Output the [X, Y] coordinate of the center of the cell containing the given text.  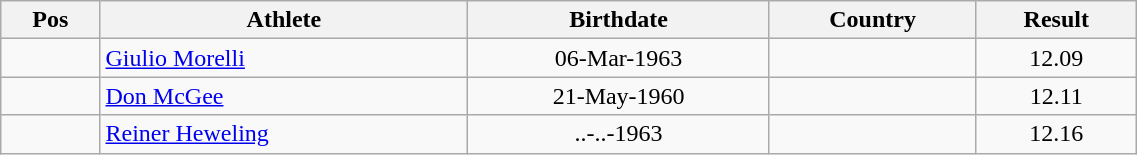
Birthdate [619, 20]
12.11 [1056, 96]
Athlete [284, 20]
Country [872, 20]
21-May-1960 [619, 96]
Don McGee [284, 96]
Pos [50, 20]
..-..-1963 [619, 134]
Result [1056, 20]
12.16 [1056, 134]
Giulio Morelli [284, 58]
12.09 [1056, 58]
Reiner Heweling [284, 134]
06-Mar-1963 [619, 58]
